Determine the [x, y] coordinate at the center of the cell enclosing the given text.  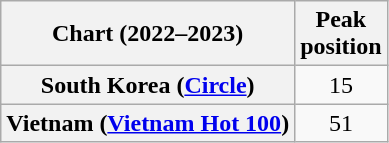
Peakposition [341, 34]
South Korea (Circle) [148, 85]
51 [341, 123]
Chart (2022–2023) [148, 34]
Vietnam (Vietnam Hot 100) [148, 123]
15 [341, 85]
